Extract the (X, Y) coordinate from the center of the cell holding the provided text.  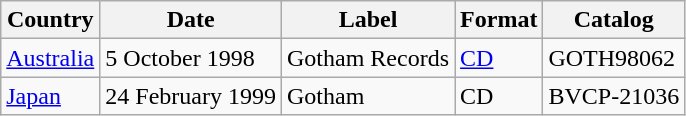
Label (368, 20)
Australia (50, 58)
Date (191, 20)
BVCP-21036 (614, 96)
5 October 1998 (191, 58)
24 February 1999 (191, 96)
GOTH98062 (614, 58)
Japan (50, 96)
Catalog (614, 20)
Gotham Records (368, 58)
Format (499, 20)
Country (50, 20)
Gotham (368, 96)
